For the text-containing cell, return its midpoint in (X, Y) coordinate format. 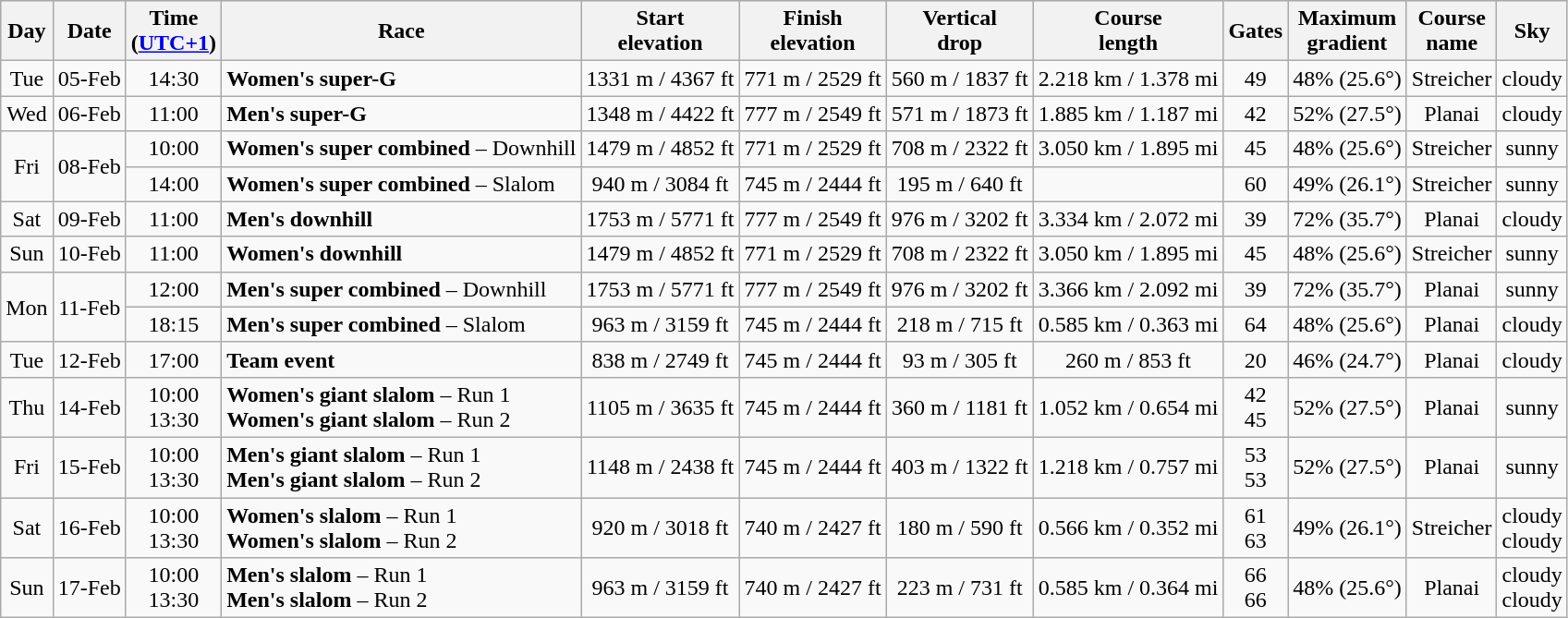
571 m / 1873 ft (959, 114)
260 m / 853 ft (1128, 359)
3.366 km / 2.092 mi (1128, 289)
Men's downhill (401, 219)
Mon (27, 307)
Startelevation (660, 31)
1.218 km / 0.757 mi (1128, 467)
838 m / 2749 ft (660, 359)
60 (1256, 184)
42 (1256, 114)
06-Feb (89, 114)
09-Feb (89, 219)
Day (27, 31)
10-Feb (89, 254)
20 (1256, 359)
Men's super combined – Downhill (401, 289)
46% (24.7°) (1347, 359)
Men's super-G (401, 114)
1.885 km / 1.187 mi (1128, 114)
17:00 (174, 359)
05-Feb (89, 79)
3.334 km / 2.072 mi (1128, 219)
Women's super combined – Slalom (401, 184)
560 m / 1837 ft (959, 79)
Women's slalom – Run 1Women's slalom – Run 2 (401, 527)
1348 m / 4422 ft (660, 114)
93 m / 305 ft (959, 359)
195 m / 640 ft (959, 184)
4245 (1256, 406)
15-Feb (89, 467)
10:00 (174, 149)
Women's giant slalom – Run 1Women's giant slalom – Run 2 (401, 406)
223 m / 731 ft (959, 588)
Team event (401, 359)
Date (89, 31)
403 m / 1322 ft (959, 467)
1331 m / 4367 ft (660, 79)
2.218 km / 1.378 mi (1128, 79)
Thu (27, 406)
218 m / 715 ft (959, 324)
Finishelevation (813, 31)
1105 m / 3635 ft (660, 406)
Sky (1532, 31)
180 m / 590 ft (959, 527)
Verticaldrop (959, 31)
Gates (1256, 31)
Time(UTC+1) (174, 31)
64 (1256, 324)
0.585 km / 0.364 mi (1128, 588)
360 m / 1181 ft (959, 406)
Maximumgradient (1347, 31)
Courselength (1128, 31)
18:15 (174, 324)
Women's super combined – Downhill (401, 149)
16-Feb (89, 527)
14-Feb (89, 406)
Wed (27, 114)
Women's super-G (401, 79)
12-Feb (89, 359)
Men's giant slalom – Run 1Men's giant slalom – Run 2 (401, 467)
6666 (1256, 588)
940 m / 3084 ft (660, 184)
1148 m / 2438 ft (660, 467)
Coursename (1452, 31)
920 m / 3018 ft (660, 527)
Race (401, 31)
Women's downhill (401, 254)
6163 (1256, 527)
0.566 km / 0.352 mi (1128, 527)
Men's slalom – Run 1Men's slalom – Run 2 (401, 588)
11-Feb (89, 307)
Men's super combined – Slalom (401, 324)
1.052 km / 0.654 mi (1128, 406)
49 (1256, 79)
14:30 (174, 79)
08-Feb (89, 166)
12:00 (174, 289)
0.585 km / 0.363 mi (1128, 324)
5353 (1256, 467)
17-Feb (89, 588)
14:00 (174, 184)
